Output the [x, y] coordinate of the center of the cell containing the given text.  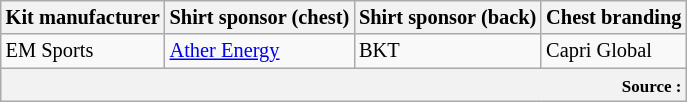
EM Sports [83, 51]
BKT [448, 51]
Source : [344, 85]
Ather Energy [260, 51]
Chest branding [614, 17]
Capri Global [614, 51]
Shirt sponsor (back) [448, 17]
Kit manufacturer [83, 17]
Shirt sponsor (chest) [260, 17]
